Provide the (x, y) coordinate of the cell's center where the given text is located.  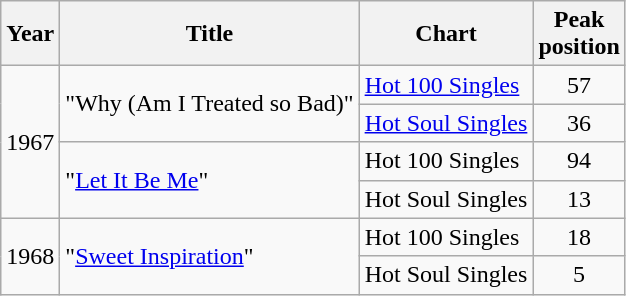
"Why (Am I Treated so Bad)" (210, 104)
13 (579, 199)
5 (579, 275)
Year (30, 34)
36 (579, 123)
Chart (446, 34)
18 (579, 237)
Title (210, 34)
Peakposition (579, 34)
1968 (30, 256)
"Let It Be Me" (210, 180)
57 (579, 85)
1967 (30, 142)
"Sweet Inspiration" (210, 256)
94 (579, 161)
